Determine the (x, y) coordinate at the center of the cell enclosing the given text.  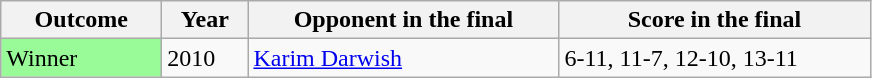
Outcome (82, 20)
Opponent in the final (404, 20)
2010 (205, 58)
Karim Darwish (404, 58)
Score in the final (714, 20)
Year (205, 20)
Winner (82, 58)
6-11, 11-7, 12-10, 13-11 (714, 58)
